Find where the given text appears and provide that cell's center as (X, Y) coordinate. 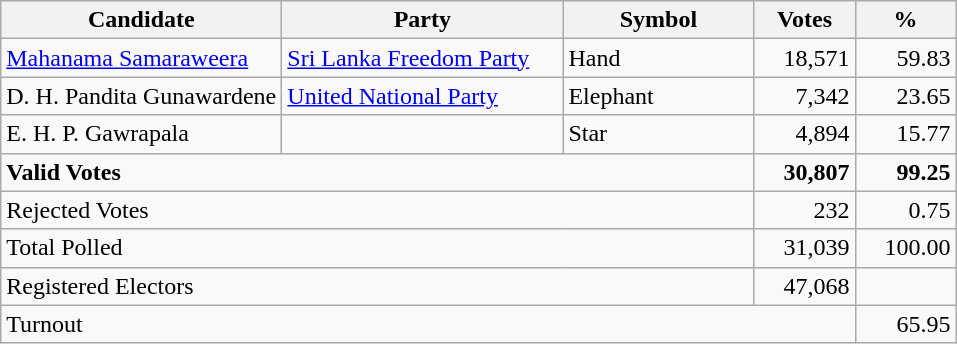
7,342 (804, 96)
23.65 (906, 96)
Sri Lanka Freedom Party (422, 58)
4,894 (804, 134)
47,068 (804, 286)
31,039 (804, 248)
Hand (658, 58)
99.25 (906, 172)
100.00 (906, 248)
59.83 (906, 58)
% (906, 20)
Symbol (658, 20)
Turnout (428, 324)
232 (804, 210)
E. H. P. Gawrapala (142, 134)
Registered Electors (378, 286)
Total Polled (378, 248)
30,807 (804, 172)
D. H. Pandita Gunawardene (142, 96)
18,571 (804, 58)
Mahanama Samaraweera (142, 58)
0.75 (906, 210)
Star (658, 134)
United National Party (422, 96)
Valid Votes (378, 172)
65.95 (906, 324)
Rejected Votes (378, 210)
15.77 (906, 134)
Votes (804, 20)
Candidate (142, 20)
Party (422, 20)
Elephant (658, 96)
